Scan for the cell matching the given text and deliver its (x, y) coordinate at center. 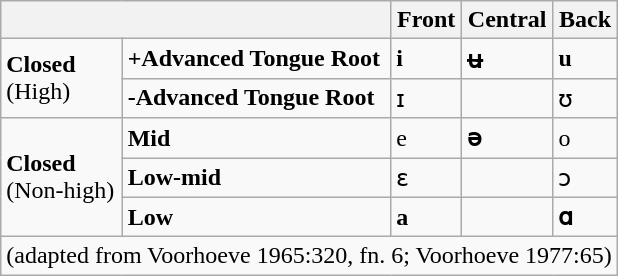
ʊ (585, 98)
ə (506, 138)
Low (256, 217)
o (585, 138)
u (585, 59)
Central (506, 20)
Closed(High) (62, 78)
Front (426, 20)
Mid (256, 138)
a (426, 217)
-Advanced Tongue Root (256, 98)
Closed(Non-high) (62, 178)
ɛ (426, 178)
ɑ (585, 217)
e (426, 138)
ɔ (585, 178)
(adapted from Voorhoeve 1965:320, fn. 6; Voorhoeve 1977:65) (310, 256)
+Advanced Tongue Root (256, 59)
ʉ (506, 59)
Back (585, 20)
Low-mid (256, 178)
ɪ (426, 98)
i (426, 59)
